From the cell containing the given text, extract its center point as (x, y) coordinate. 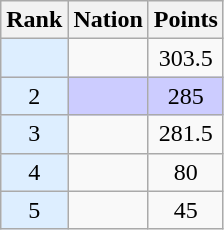
Nation (108, 20)
5 (34, 210)
4 (34, 172)
2 (34, 96)
80 (186, 172)
3 (34, 134)
45 (186, 210)
281.5 (186, 134)
Rank (34, 20)
285 (186, 96)
Points (186, 20)
303.5 (186, 58)
